Output the (X, Y) coordinate of the center of the cell containing the given text.  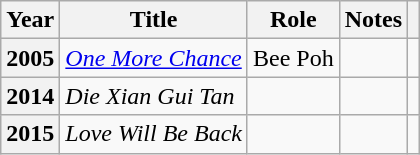
Year (30, 20)
2014 (30, 96)
2015 (30, 134)
Bee Poh (293, 58)
Notes (373, 20)
Love Will Be Back (154, 134)
One More Chance (154, 58)
Die Xian Gui Tan (154, 96)
2005 (30, 58)
Title (154, 20)
Role (293, 20)
